Search for the cell housing the specified text and yield its [x, y] center coordinate. 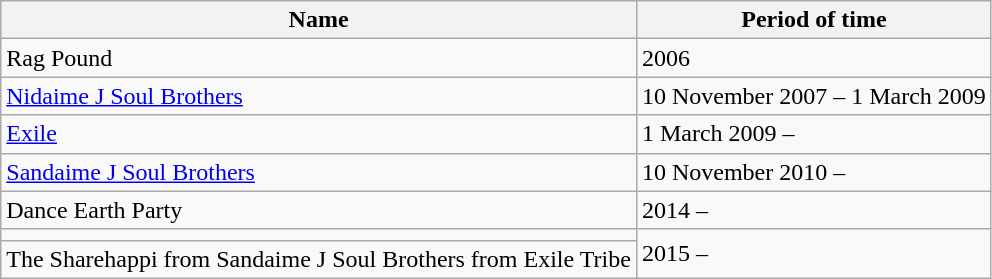
10 November 2007 – 1 March 2009 [814, 96]
2015 – [814, 254]
Period of time [814, 20]
10 November 2010 – [814, 172]
2014 – [814, 210]
Sandaime J Soul Brothers [319, 172]
Rag Pound [319, 58]
Name [319, 20]
1 March 2009 – [814, 134]
Dance Earth Party [319, 210]
The Sharehappi from Sandaime J Soul Brothers from Exile Tribe [319, 259]
Exile [319, 134]
2006 [814, 58]
Nidaime J Soul Brothers [319, 96]
